Search for the cell housing the specified text and yield its (X, Y) center coordinate. 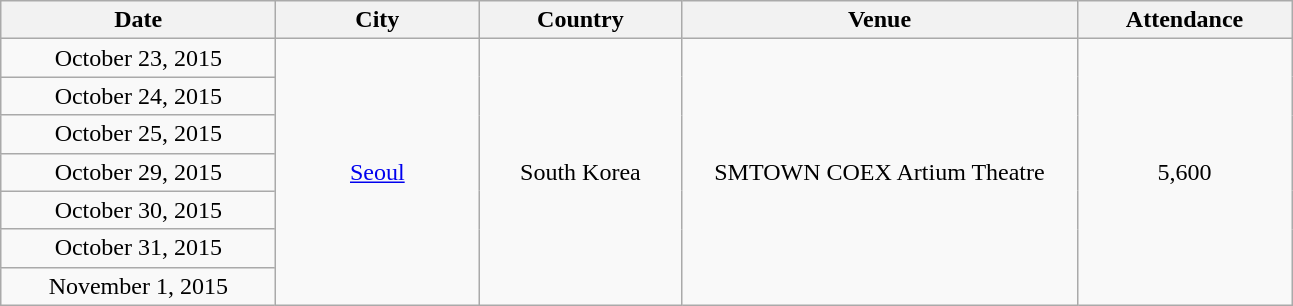
October 25, 2015 (138, 134)
October 31, 2015 (138, 248)
City (378, 20)
SMTOWN COEX Artium Theatre (880, 172)
Attendance (1184, 20)
October 23, 2015 (138, 58)
October 30, 2015 (138, 210)
Date (138, 20)
South Korea (580, 172)
October 29, 2015 (138, 172)
Seoul (378, 172)
5,600 (1184, 172)
Venue (880, 20)
October 24, 2015 (138, 96)
Country (580, 20)
November 1, 2015 (138, 286)
